Output the [x, y] coordinate of the center of the cell containing the given text.  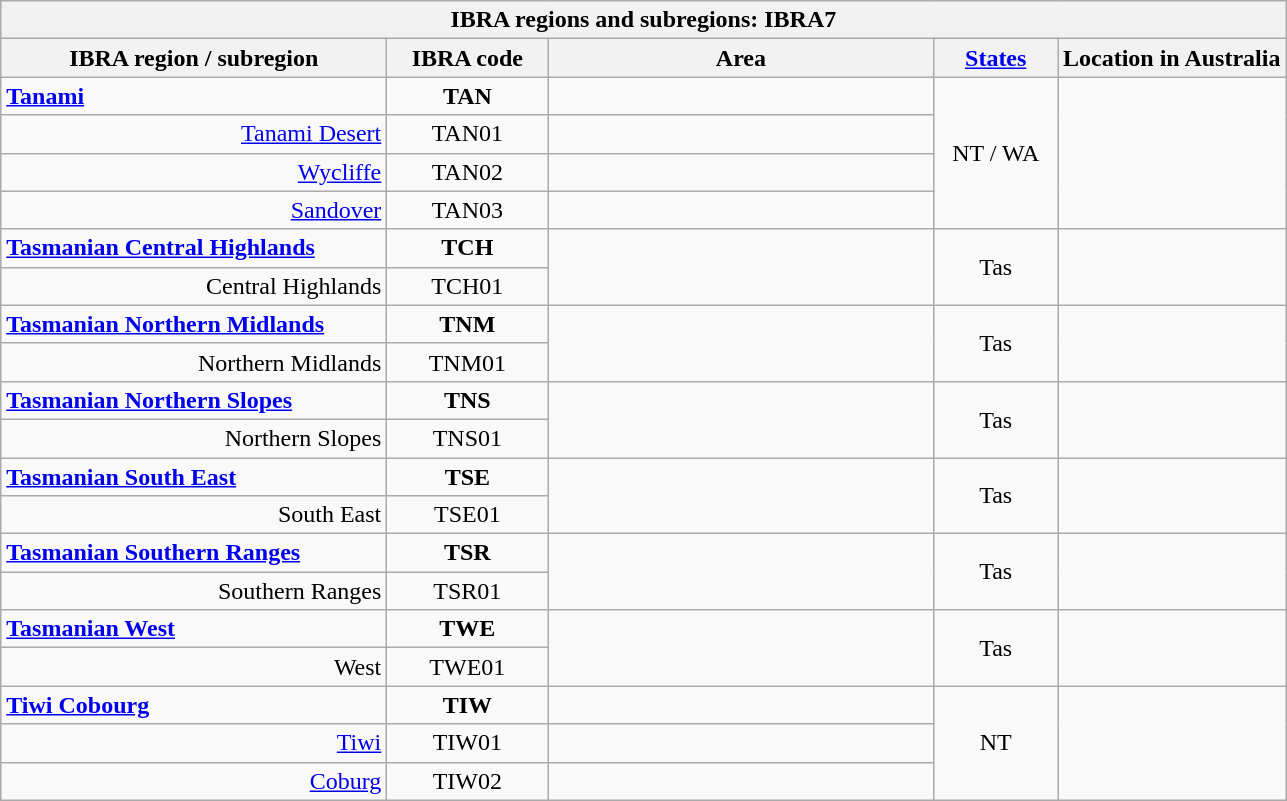
Tiwi [194, 743]
Northern Midlands [194, 362]
South East [194, 515]
Coburg [194, 781]
TAN02 [468, 172]
States [996, 58]
Tasmanian Southern Ranges [194, 553]
Wycliffe [194, 172]
TIW02 [468, 781]
TNM01 [468, 362]
TSR01 [468, 591]
Tanami Desert [194, 134]
Location in Australia [1172, 58]
Tanami [194, 96]
TAN03 [468, 210]
Northern Slopes [194, 438]
TIW [468, 705]
NT / WA [996, 153]
Tasmanian South East [194, 477]
Sandover [194, 210]
TSE [468, 477]
TAN01 [468, 134]
TAN [468, 96]
TWE [468, 629]
TNM [468, 324]
TSE01 [468, 515]
Tasmanian West [194, 629]
IBRA regions and subregions: IBRA7 [644, 20]
TSR [468, 553]
Tasmanian Northern Slopes [194, 400]
West [194, 667]
TNS [468, 400]
Central Highlands [194, 286]
Tasmanian Central Highlands [194, 248]
NT [996, 743]
TIW01 [468, 743]
Tasmanian Northern Midlands [194, 324]
TCH01 [468, 286]
TNS01 [468, 438]
TWE01 [468, 667]
Southern Ranges [194, 591]
IBRA code [468, 58]
IBRA region / subregion [194, 58]
Area [741, 58]
Tiwi Cobourg [194, 705]
TCH [468, 248]
